From the cell containing the given text, extract its center point as (x, y) coordinate. 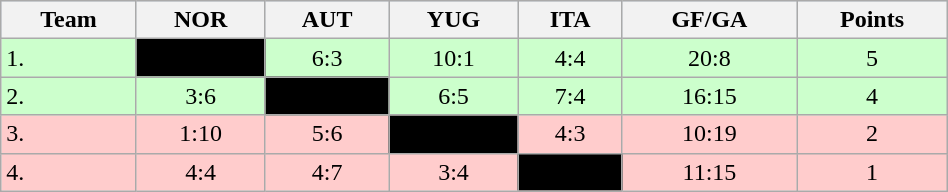
4. (68, 172)
10:19 (710, 134)
4:3 (570, 134)
6:5 (454, 96)
16:15 (710, 96)
10:1 (454, 58)
2. (68, 96)
NOR (200, 20)
YUG (454, 20)
7:4 (570, 96)
11:15 (710, 172)
5 (872, 58)
2 (872, 134)
3:6 (200, 96)
GF/GA (710, 20)
AUT (327, 20)
20:8 (710, 58)
ITA (570, 20)
Team (68, 20)
6:3 (327, 58)
5:6 (327, 134)
1. (68, 58)
3:4 (454, 172)
1 (872, 172)
4:7 (327, 172)
3. (68, 134)
4 (872, 96)
1:10 (200, 134)
Points (872, 20)
